Determine the (x, y) coordinate at the center of the cell enclosing the given text.  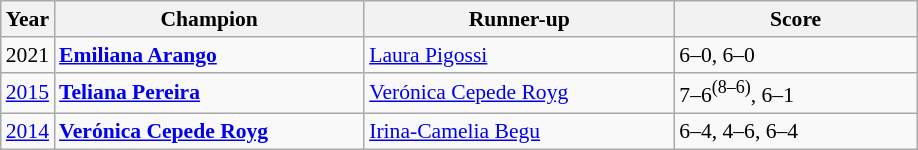
2014 (28, 132)
2021 (28, 55)
Score (796, 19)
Runner-up (519, 19)
Irina-Camelia Begu (519, 132)
6–0, 6–0 (796, 55)
Emiliana Arango (209, 55)
2015 (28, 92)
Teliana Pereira (209, 92)
Champion (209, 19)
Year (28, 19)
6–4, 4–6, 6–4 (796, 132)
7–6(8–6), 6–1 (796, 92)
Laura Pigossi (519, 55)
